Detect which cell encompasses the target text, then output its (x, y) center coordinate. 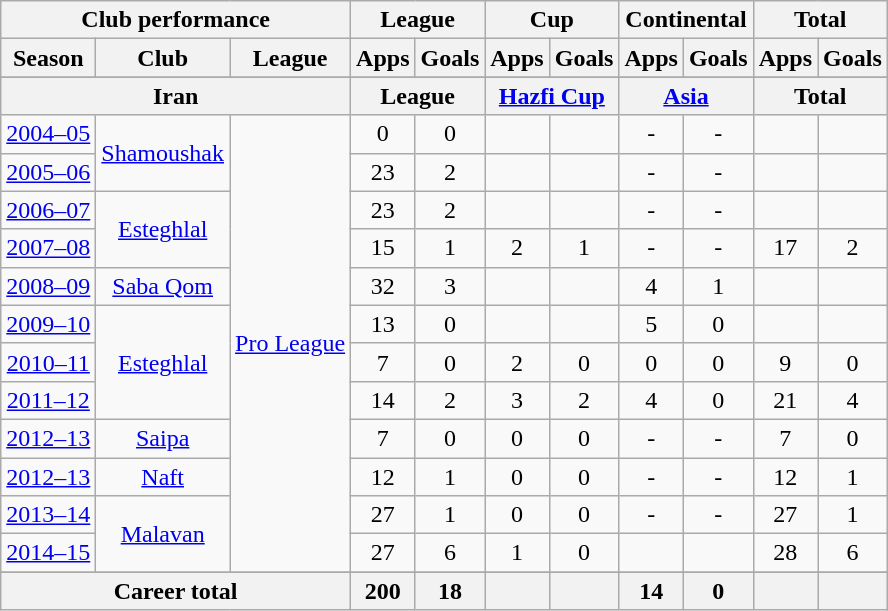
Naft (163, 477)
2007–08 (48, 248)
2005–06 (48, 172)
Pro League (290, 344)
Career total (176, 591)
Continental (686, 20)
9 (785, 362)
Saba Qom (163, 286)
18 (450, 591)
Saipa (163, 438)
2011–12 (48, 400)
21 (785, 400)
2006–07 (48, 210)
5 (651, 324)
17 (785, 248)
Iran (176, 96)
Malavan (163, 534)
2008–09 (48, 286)
2013–14 (48, 515)
2004–05 (48, 134)
Shamoushak (163, 153)
Season (48, 58)
2014–15 (48, 553)
2009–10 (48, 324)
Asia (686, 96)
32 (383, 286)
15 (383, 248)
Club (163, 58)
13 (383, 324)
Cup (552, 20)
2010–11 (48, 362)
200 (383, 591)
Club performance (176, 20)
28 (785, 553)
Hazfi Cup (552, 96)
